Locate the cell with the specified text and output its (x, y) center coordinate. 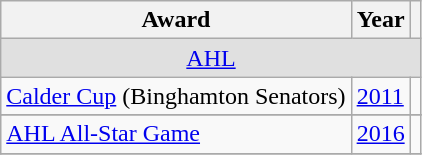
2011 (380, 96)
Calder Cup (Binghamton Senators) (176, 96)
AHL All-Star Game (176, 134)
AHL (211, 58)
2016 (380, 134)
Award (176, 20)
Year (380, 20)
